Pinpoint the cell where the given text exists, returning its (x, y) midpoint coordinate. 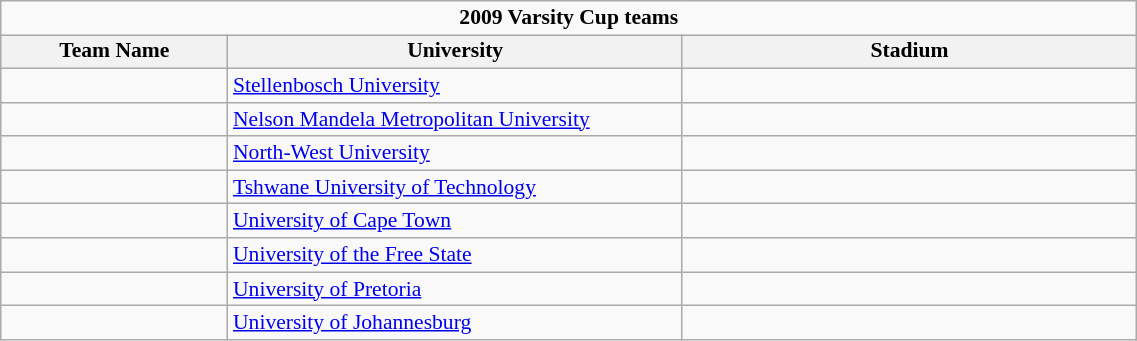
University of the Free State (455, 255)
University of Cape Town (455, 221)
Stellenbosch University (455, 86)
University of Pretoria (455, 289)
Nelson Mandela Metropolitan University (455, 120)
University of Johannesburg (455, 323)
Tshwane University of Technology (455, 187)
2009 Varsity Cup teams (569, 18)
Team Name (114, 52)
University (455, 52)
Stadium (909, 52)
North-West University (455, 154)
